Extract the [x, y] coordinate from the center of the cell holding the provided text.  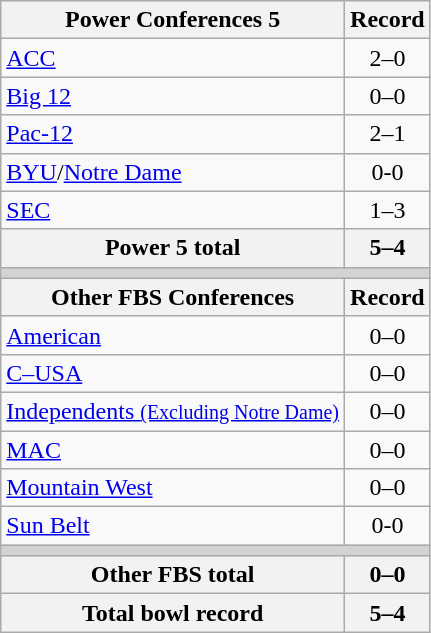
Power Conferences 5 [173, 20]
American [173, 335]
Other FBS total [173, 575]
ACC [173, 58]
C–USA [173, 373]
2–1 [388, 134]
Mountain West [173, 488]
BYU/Notre Dame [173, 172]
2–0 [388, 58]
Big 12 [173, 96]
Power 5 total [173, 248]
Total bowl record [173, 613]
SEC [173, 210]
Pac-12 [173, 134]
Independents (Excluding Notre Dame) [173, 411]
MAC [173, 449]
Sun Belt [173, 526]
Other FBS Conferences [173, 297]
1–3 [388, 210]
